Locate the cell with the specified text and output its (X, Y) center coordinate. 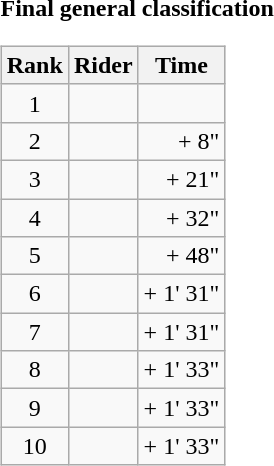
8 (34, 370)
5 (34, 256)
7 (34, 332)
1 (34, 103)
9 (34, 408)
Rider (103, 65)
2 (34, 141)
+ 8" (182, 141)
10 (34, 446)
+ 32" (182, 217)
6 (34, 294)
+ 48" (182, 256)
Time (182, 65)
+ 21" (182, 179)
4 (34, 217)
3 (34, 179)
Rank (34, 65)
